Detect which cell encompasses the target text, then output its [x, y] center coordinate. 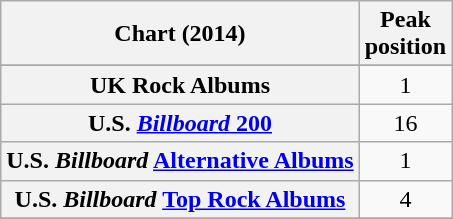
U.S. Billboard 200 [180, 123]
U.S. Billboard Alternative Albums [180, 161]
U.S. Billboard Top Rock Albums [180, 199]
Peakposition [405, 34]
16 [405, 123]
Chart (2014) [180, 34]
UK Rock Albums [180, 85]
4 [405, 199]
